Extract the (X, Y) coordinate from the center of the cell holding the provided text.  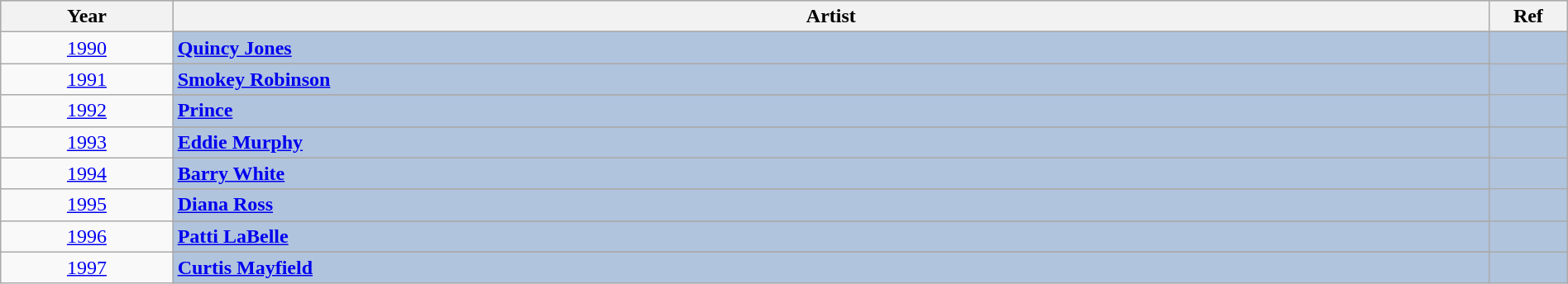
Diana Ross (830, 205)
Prince (830, 111)
1993 (87, 142)
Eddie Murphy (830, 142)
1990 (87, 48)
Quincy Jones (830, 48)
1997 (87, 267)
1994 (87, 173)
Patti LaBelle (830, 236)
1991 (87, 79)
Year (87, 17)
Artist (830, 17)
1996 (87, 236)
Curtis Mayfield (830, 267)
Smokey Robinson (830, 79)
1995 (87, 205)
Ref (1528, 17)
Barry White (830, 173)
1992 (87, 111)
